Return (x, y) of the center of cell containing provided text 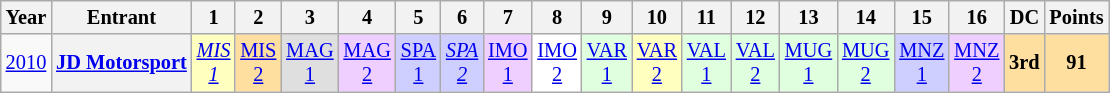
91 (1077, 63)
MIS1 (214, 63)
SPA2 (462, 63)
MNZ2 (976, 63)
MUG2 (866, 63)
8 (556, 17)
12 (756, 17)
9 (607, 17)
10 (657, 17)
Entrant (121, 17)
4 (368, 17)
VAL2 (756, 63)
2010 (26, 63)
Points (1077, 17)
VAR1 (607, 63)
VAR2 (657, 63)
2 (258, 17)
SPA1 (418, 63)
13 (808, 17)
VAL1 (706, 63)
14 (866, 17)
5 (418, 17)
MAG1 (310, 63)
3 (310, 17)
6 (462, 17)
MUG1 (808, 63)
7 (508, 17)
MAG2 (368, 63)
15 (922, 17)
1 (214, 17)
MIS2 (258, 63)
MNZ1 (922, 63)
JD Motorsport (121, 63)
IMO2 (556, 63)
11 (706, 17)
3rd (1024, 63)
Year (26, 17)
DC (1024, 17)
IMO1 (508, 63)
16 (976, 17)
